Provide the (x, y) coordinate of the cell's center where the given text is located.  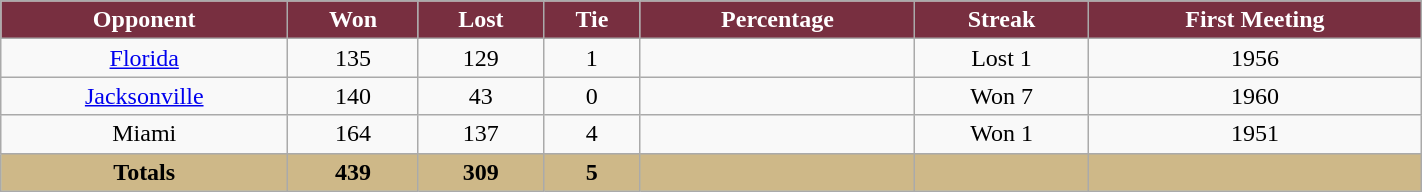
Jacksonville (144, 96)
Lost (480, 20)
Miami (144, 134)
First Meeting (1256, 20)
1960 (1256, 96)
Opponent (144, 20)
43 (480, 96)
4 (592, 134)
1951 (1256, 134)
129 (480, 58)
Lost 1 (1002, 58)
Tie (592, 20)
Won (354, 20)
1 (592, 58)
439 (354, 172)
Totals (144, 172)
0 (592, 96)
5 (592, 172)
Florida (144, 58)
164 (354, 134)
137 (480, 134)
Percentage (777, 20)
Streak (1002, 20)
1956 (1256, 58)
140 (354, 96)
Won 1 (1002, 134)
309 (480, 172)
Won 7 (1002, 96)
135 (354, 58)
